Capture the cell that displays the provided text and extract its (X, Y) central coordinate. 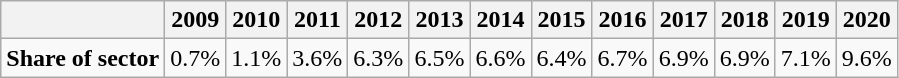
2015 (562, 20)
2013 (440, 20)
2018 (744, 20)
6.6% (500, 58)
2020 (866, 20)
0.7% (196, 58)
9.6% (866, 58)
1.1% (256, 58)
6.5% (440, 58)
6.3% (378, 58)
6.7% (622, 58)
7.1% (806, 58)
3.6% (318, 58)
2016 (622, 20)
2017 (684, 20)
Share of sector (83, 58)
2009 (196, 20)
2011 (318, 20)
2014 (500, 20)
2012 (378, 20)
2010 (256, 20)
6.4% (562, 58)
2019 (806, 20)
